Locate the cell with the specified text and output its (x, y) center coordinate. 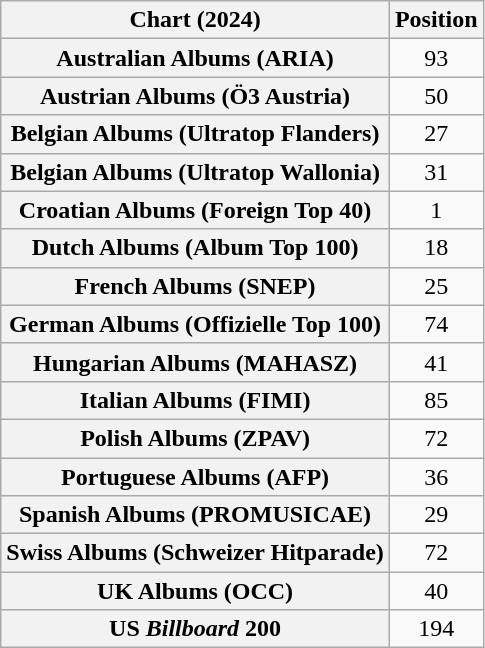
Portuguese Albums (AFP) (196, 477)
31 (436, 172)
US Billboard 200 (196, 629)
Hungarian Albums (MAHASZ) (196, 362)
UK Albums (OCC) (196, 591)
40 (436, 591)
93 (436, 58)
1 (436, 210)
18 (436, 248)
German Albums (Offizielle Top 100) (196, 324)
25 (436, 286)
Dutch Albums (Album Top 100) (196, 248)
Chart (2024) (196, 20)
27 (436, 134)
Swiss Albums (Schweizer Hitparade) (196, 553)
74 (436, 324)
194 (436, 629)
French Albums (SNEP) (196, 286)
Croatian Albums (Foreign Top 40) (196, 210)
85 (436, 400)
Polish Albums (ZPAV) (196, 438)
29 (436, 515)
Australian Albums (ARIA) (196, 58)
Belgian Albums (Ultratop Wallonia) (196, 172)
41 (436, 362)
Italian Albums (FIMI) (196, 400)
36 (436, 477)
50 (436, 96)
Belgian Albums (Ultratop Flanders) (196, 134)
Spanish Albums (PROMUSICAE) (196, 515)
Austrian Albums (Ö3 Austria) (196, 96)
Position (436, 20)
